Find where the given text appears and provide that cell's center as (X, Y) coordinate. 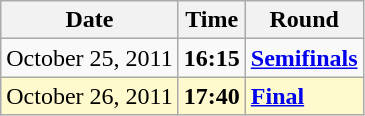
October 26, 2011 (90, 96)
17:40 (212, 96)
Date (90, 20)
October 25, 2011 (90, 58)
Final (304, 96)
16:15 (212, 58)
Semifinals (304, 58)
Round (304, 20)
Time (212, 20)
